Output the [x, y] coordinate of the center of the cell containing the given text.  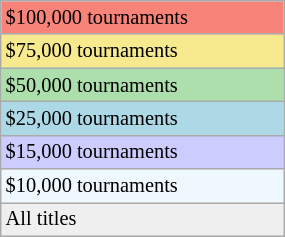
$75,000 tournaments [142, 51]
$50,000 tournaments [142, 85]
All titles [142, 219]
$10,000 tournaments [142, 186]
$100,000 tournaments [142, 17]
$25,000 tournaments [142, 118]
$15,000 tournaments [142, 152]
